Extract the [x, y] coordinate from the center of the cell holding the provided text.  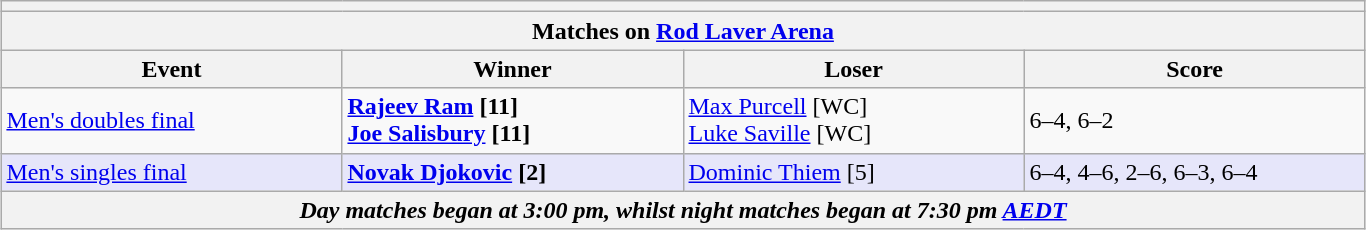
Dominic Thiem [5] [854, 172]
Novak Djokovic [2] [512, 172]
Men's doubles final [172, 120]
Loser [854, 69]
Day matches began at 3:00 pm, whilst night matches began at 7:30 pm AEDT [683, 210]
Matches on Rod Laver Arena [683, 31]
Rajeev Ram [11] Joe Salisbury [11] [512, 120]
Max Purcell [WC] Luke Saville [WC] [854, 120]
Winner [512, 69]
Score [1194, 69]
6–4, 6–2 [1194, 120]
6–4, 4–6, 2–6, 6–3, 6–4 [1194, 172]
Event [172, 69]
Men's singles final [172, 172]
